Return the [x, y] coordinate for the center point of the cell that contains the specified text.  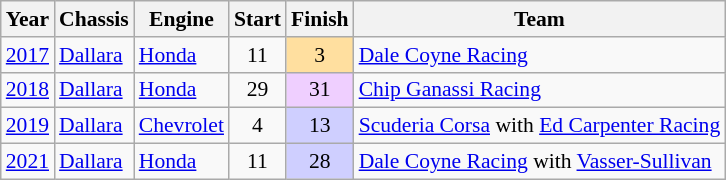
2018 [28, 90]
Team [540, 19]
13 [320, 126]
Year [28, 19]
Dale Coyne Racing [540, 55]
2021 [28, 162]
Dale Coyne Racing with Vasser-Sullivan [540, 162]
29 [258, 90]
4 [258, 126]
28 [320, 162]
2017 [28, 55]
Start [258, 19]
Engine [182, 19]
31 [320, 90]
3 [320, 55]
Chevrolet [182, 126]
Chassis [94, 19]
Finish [320, 19]
Chip Ganassi Racing [540, 90]
Scuderia Corsa with Ed Carpenter Racing [540, 126]
2019 [28, 126]
